Locate the cell with the specified text and output its [X, Y] center coordinate. 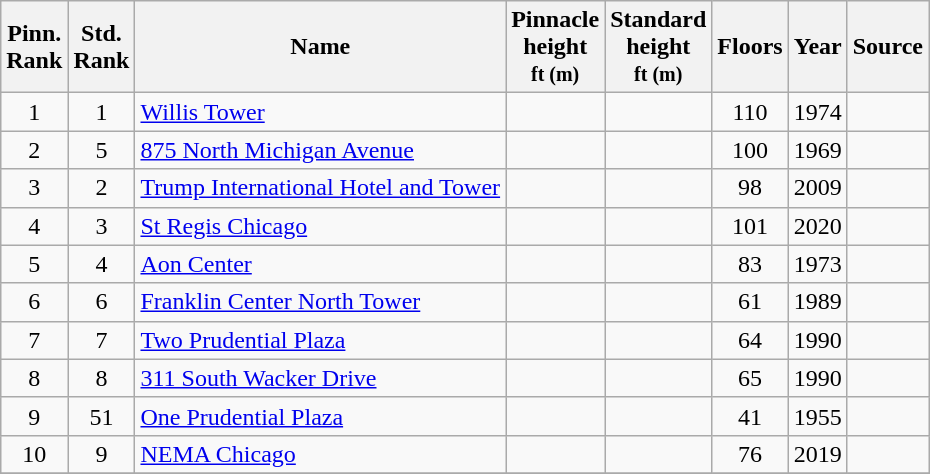
Standardheightft (m) [658, 47]
Std.Rank [102, 47]
1969 [818, 150]
1973 [818, 264]
Aon Center [320, 264]
1989 [818, 302]
Source [888, 47]
76 [750, 454]
41 [750, 416]
St Regis Chicago [320, 226]
64 [750, 340]
65 [750, 378]
875 North Michigan Avenue [320, 150]
One Prudential Plaza [320, 416]
Floors [750, 47]
1974 [818, 112]
2009 [818, 188]
311 South Wacker Drive [320, 378]
Willis Tower [320, 112]
101 [750, 226]
2020 [818, 226]
Franklin Center North Tower [320, 302]
98 [750, 188]
2019 [818, 454]
51 [102, 416]
Trump International Hotel and Tower [320, 188]
1955 [818, 416]
Name [320, 47]
100 [750, 150]
NEMA Chicago [320, 454]
Two Prudential Plaza [320, 340]
61 [750, 302]
Pinn.Rank [34, 47]
Pinnacleheightft (m) [556, 47]
Year [818, 47]
10 [34, 454]
83 [750, 264]
110 [750, 112]
